Locate the cell with the specified text and output its (X, Y) center coordinate. 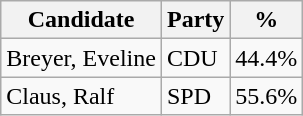
Candidate (82, 20)
Claus, Ralf (82, 96)
44.4% (266, 58)
SPD (195, 96)
Breyer, Eveline (82, 58)
CDU (195, 58)
Party (195, 20)
% (266, 20)
55.6% (266, 96)
